Extract the (x, y) coordinate from the center of the cell holding the provided text.  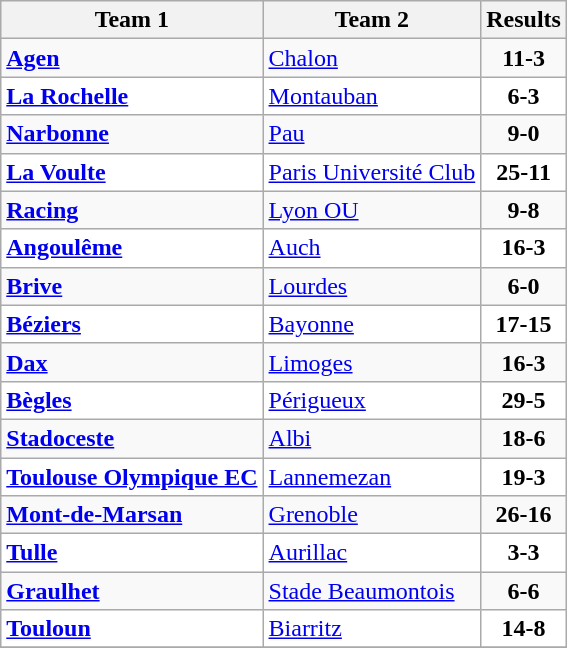
Biarritz (372, 629)
Tulle (132, 553)
Paris Université Club (372, 172)
Stadoceste (132, 438)
3-3 (524, 553)
29-5 (524, 400)
Mont-de-Marsan (132, 515)
Bègles (132, 400)
19-3 (524, 477)
Team 2 (372, 20)
Béziers (132, 324)
Racing (132, 210)
Stade Beaumontois (372, 591)
6-0 (524, 286)
Auch (372, 248)
Albi (372, 438)
Pau (372, 134)
Agen (132, 58)
Brive (132, 286)
Angoulême (132, 248)
Lannemezan (372, 477)
Touloun (132, 629)
Périgueux (372, 400)
Grenoble (372, 515)
Narbonne (132, 134)
6-6 (524, 591)
Toulouse Olympique EC (132, 477)
Montauban (372, 96)
Dax (132, 362)
Lourdes (372, 286)
Lyon OU (372, 210)
25-11 (524, 172)
Results (524, 20)
Bayonne (372, 324)
Aurillac (372, 553)
17-15 (524, 324)
9-0 (524, 134)
La Voulte (132, 172)
Chalon (372, 58)
9-8 (524, 210)
11-3 (524, 58)
6-3 (524, 96)
Graulhet (132, 591)
14-8 (524, 629)
La Rochelle (132, 96)
Team 1 (132, 20)
Limoges (372, 362)
26-16 (524, 515)
18-6 (524, 438)
